Provide the (x, y) coordinate of the cell's center where the given text is located.  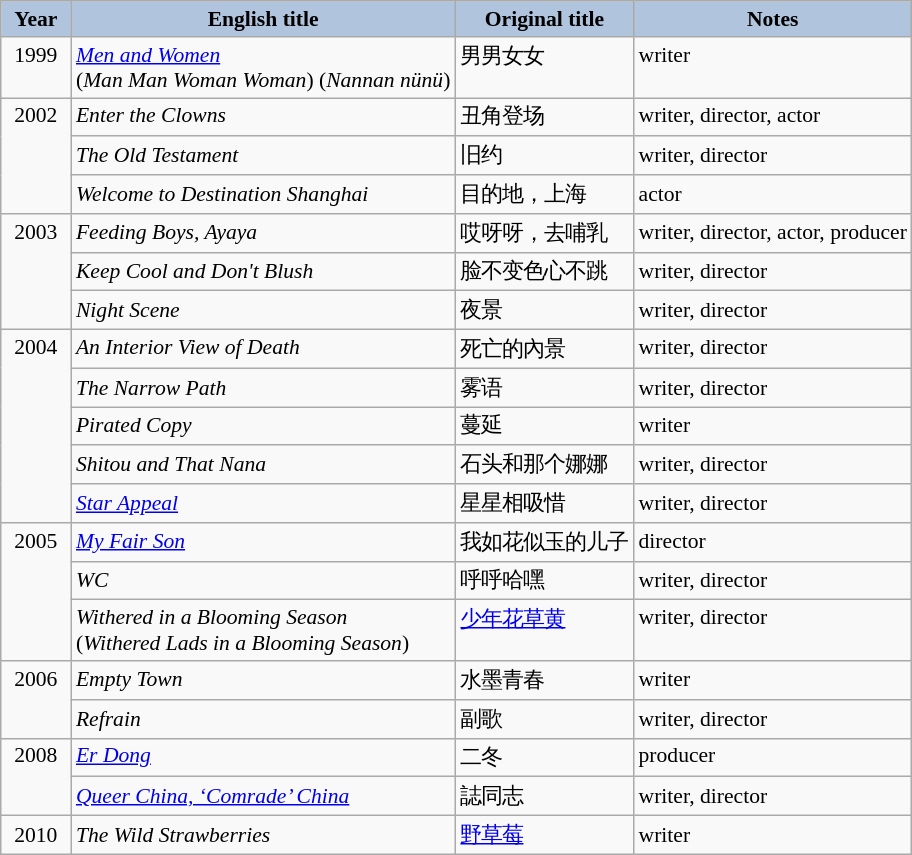
Year (36, 19)
2002 (36, 156)
English title (264, 19)
director (773, 542)
2003 (36, 272)
誌同志 (544, 796)
The Narrow Path (264, 388)
我如花似玉的儿子 (544, 542)
雾语 (544, 388)
石头和那个娜娜 (544, 466)
Enter the Clowns (264, 118)
Empty Town (264, 680)
丑角登场 (544, 118)
Original title (544, 19)
哎呀呀，去哺乳 (544, 234)
writer, director, actor, producer (773, 234)
蔓延 (544, 426)
星星相吸惜 (544, 504)
副歌 (544, 720)
WC (264, 580)
2010 (36, 836)
writer, director, actor (773, 118)
The Wild Strawberries (264, 836)
男男女女 (544, 68)
死亡的內景 (544, 350)
Welcome to Destination Shanghai (264, 194)
呼呼哈嘿 (544, 580)
Withered in a Blooming Season (Withered Lads in a Blooming Season) (264, 630)
Night Scene (264, 310)
actor (773, 194)
少年花草黄 (544, 630)
The Old Testament (264, 156)
Feeding Boys, Ayaya (264, 234)
Keep Cool and Don't Blush (264, 272)
目的地，上海 (544, 194)
2006 (36, 700)
脸不变色心不跳 (544, 272)
1999 (36, 68)
水墨青春 (544, 680)
Men and Women (Man Man Woman Woman) (Nannan nünü) (264, 68)
二冬 (544, 758)
Shitou and That Nana (264, 466)
野草莓 (544, 836)
Pirated Copy (264, 426)
An Interior View of Death (264, 350)
Notes (773, 19)
Star Appeal (264, 504)
My Fair Son (264, 542)
2008 (36, 776)
旧约 (544, 156)
producer (773, 758)
2004 (36, 426)
2005 (36, 592)
Er Dong (264, 758)
夜景 (544, 310)
Refrain (264, 720)
Queer China, ‘Comrade’ China (264, 796)
